From the cell containing the given text, extract its center point as (X, Y) coordinate. 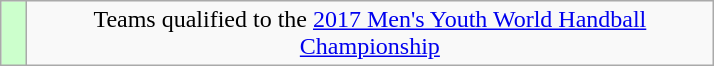
Teams qualified to the 2017 Men's Youth World Handball Championship (370, 34)
